Extract the (X, Y) coordinate from the center of the cell holding the provided text.  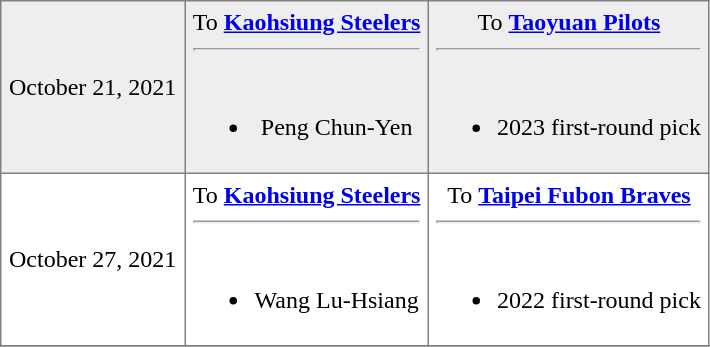
To Kaohsiung SteelersPeng Chun-Yen (307, 87)
To Taipei Fubon Braves2022 first-round pick (569, 259)
October 21, 2021 (93, 87)
To Kaohsiung SteelersWang Lu-Hsiang (307, 259)
October 27, 2021 (93, 259)
To Taoyuan Pilots2023 first-round pick (569, 87)
